Return (X, Y) of the center of cell containing provided text 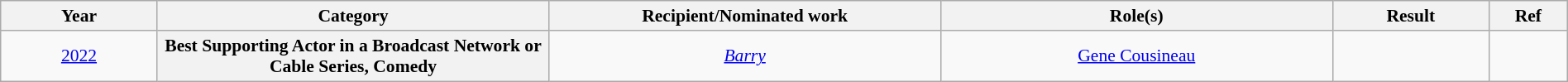
Best Supporting Actor in a Broadcast Network or Cable Series, Comedy (353, 56)
Ref (1528, 16)
Barry (745, 56)
Role(s) (1136, 16)
Gene Cousineau (1136, 56)
2022 (79, 56)
Recipient/Nominated work (745, 16)
Year (79, 16)
Category (353, 16)
Result (1411, 16)
